For the text-containing cell, return its midpoint in [x, y] coordinate format. 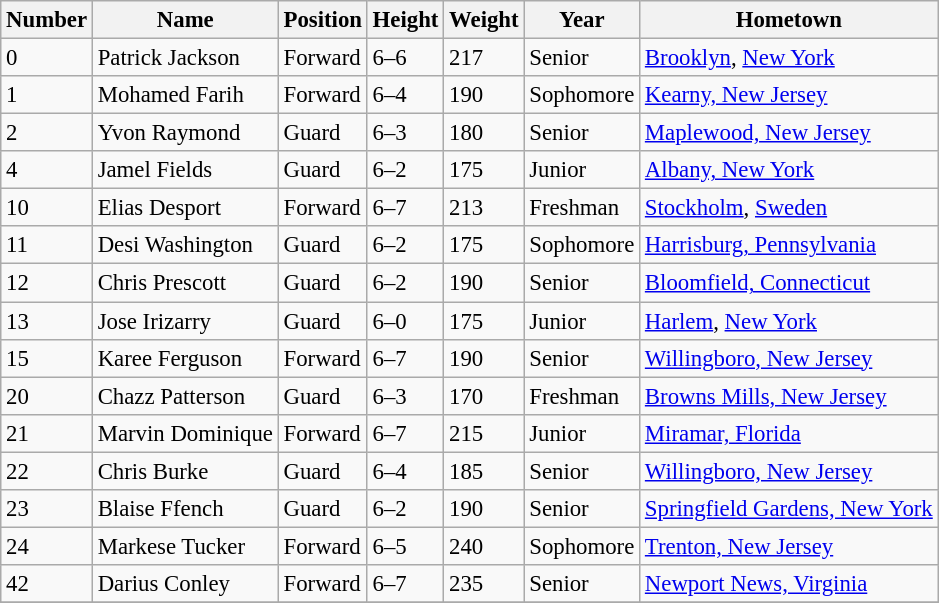
4 [47, 170]
215 [484, 433]
Chazz Patterson [185, 396]
Bloomfield, Connecticut [789, 283]
Yvon Raymond [185, 133]
22 [47, 471]
Kearny, New Jersey [789, 95]
Patrick Jackson [185, 58]
11 [47, 245]
Height [405, 20]
Trenton, New Jersey [789, 546]
12 [47, 283]
170 [484, 396]
Elias Desport [185, 208]
Darius Conley [185, 584]
Blaise Ffench [185, 509]
Chris Prescott [185, 283]
Chris Burke [185, 471]
235 [484, 584]
21 [47, 433]
Harlem, New York [789, 321]
Albany, New York [789, 170]
Harrisburg, Pennsylvania [789, 245]
Position [322, 20]
1 [47, 95]
180 [484, 133]
6–5 [405, 546]
Springfield Gardens, New York [789, 509]
Year [582, 20]
Name [185, 20]
Karee Ferguson [185, 358]
42 [47, 584]
Browns Mills, New Jersey [789, 396]
Jamel Fields [185, 170]
213 [484, 208]
6–6 [405, 58]
23 [47, 509]
10 [47, 208]
13 [47, 321]
2 [47, 133]
Number [47, 20]
Miramar, Florida [789, 433]
Hometown [789, 20]
Markese Tucker [185, 546]
15 [47, 358]
0 [47, 58]
20 [47, 396]
6–0 [405, 321]
Marvin Dominique [185, 433]
240 [484, 546]
Mohamed Farih [185, 95]
24 [47, 546]
Weight [484, 20]
Stockholm, Sweden [789, 208]
Brooklyn, New York [789, 58]
Desi Washington [185, 245]
185 [484, 471]
217 [484, 58]
Newport News, Virginia [789, 584]
Jose Irizarry [185, 321]
Maplewood, New Jersey [789, 133]
